For the text-containing cell, return its midpoint in [x, y] coordinate format. 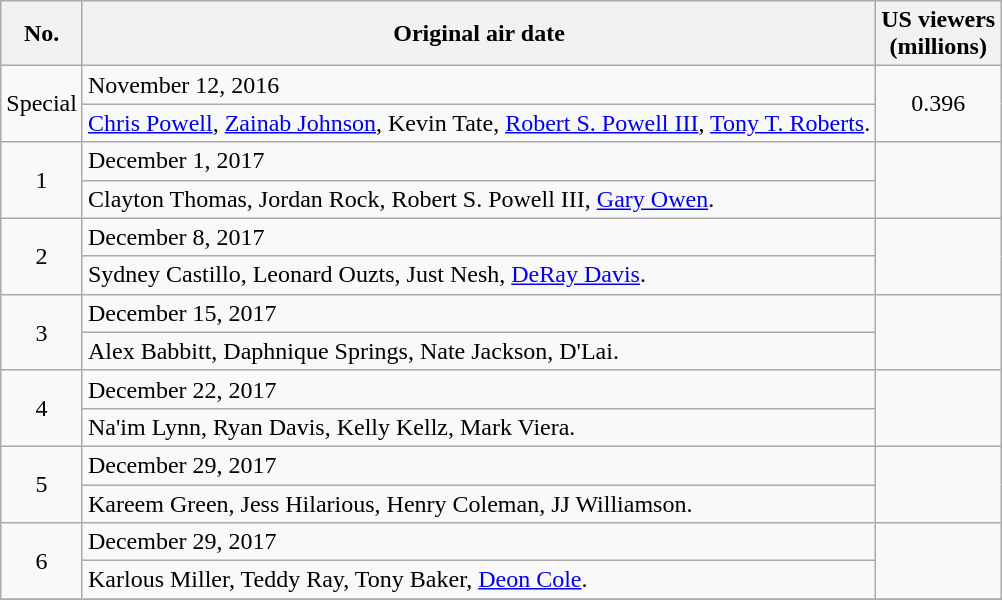
Alex Babbitt, Daphnique Springs, Nate Jackson, D'Lai. [478, 351]
December 8, 2017 [478, 237]
Special [42, 104]
Clayton Thomas, Jordan Rock, Robert S. Powell III, Gary Owen. [478, 199]
December 15, 2017 [478, 313]
3 [42, 332]
Karlous Miller, Teddy Ray, Tony Baker, Deon Cole. [478, 580]
5 [42, 484]
November 12, 2016 [478, 85]
December 1, 2017 [478, 161]
4 [42, 408]
December 22, 2017 [478, 389]
Na'im Lynn, Ryan Davis, Kelly Kellz, Mark Viera. [478, 427]
Chris Powell, Zainab Johnson, Kevin Tate, Robert S. Powell III, Tony T. Roberts. [478, 123]
6 [42, 561]
Original air date [478, 34]
Sydney Castillo, Leonard Ouzts, Just Nesh, DeRay Davis. [478, 275]
2 [42, 256]
0.396 [938, 104]
Kareem Green, Jess Hilarious, Henry Coleman, JJ Williamson. [478, 503]
No. [42, 34]
US viewers (millions) [938, 34]
1 [42, 180]
